Identify which cell holds the provided text, then report its (X, Y) central coordinate. 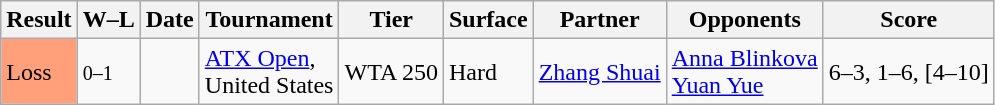
Score (908, 20)
Result (39, 20)
Hard (488, 72)
Surface (488, 20)
Date (170, 20)
WTA 250 (391, 72)
Tier (391, 20)
ATX Open, United States (269, 72)
Anna Blinkova Yuan Yue (744, 72)
W–L (108, 20)
0–1 (108, 72)
Loss (39, 72)
Tournament (269, 20)
Opponents (744, 20)
6–3, 1–6, [4–10] (908, 72)
Zhang Shuai (600, 72)
Partner (600, 20)
